Determine the [x, y] coordinate at the center of the cell enclosing the given text.  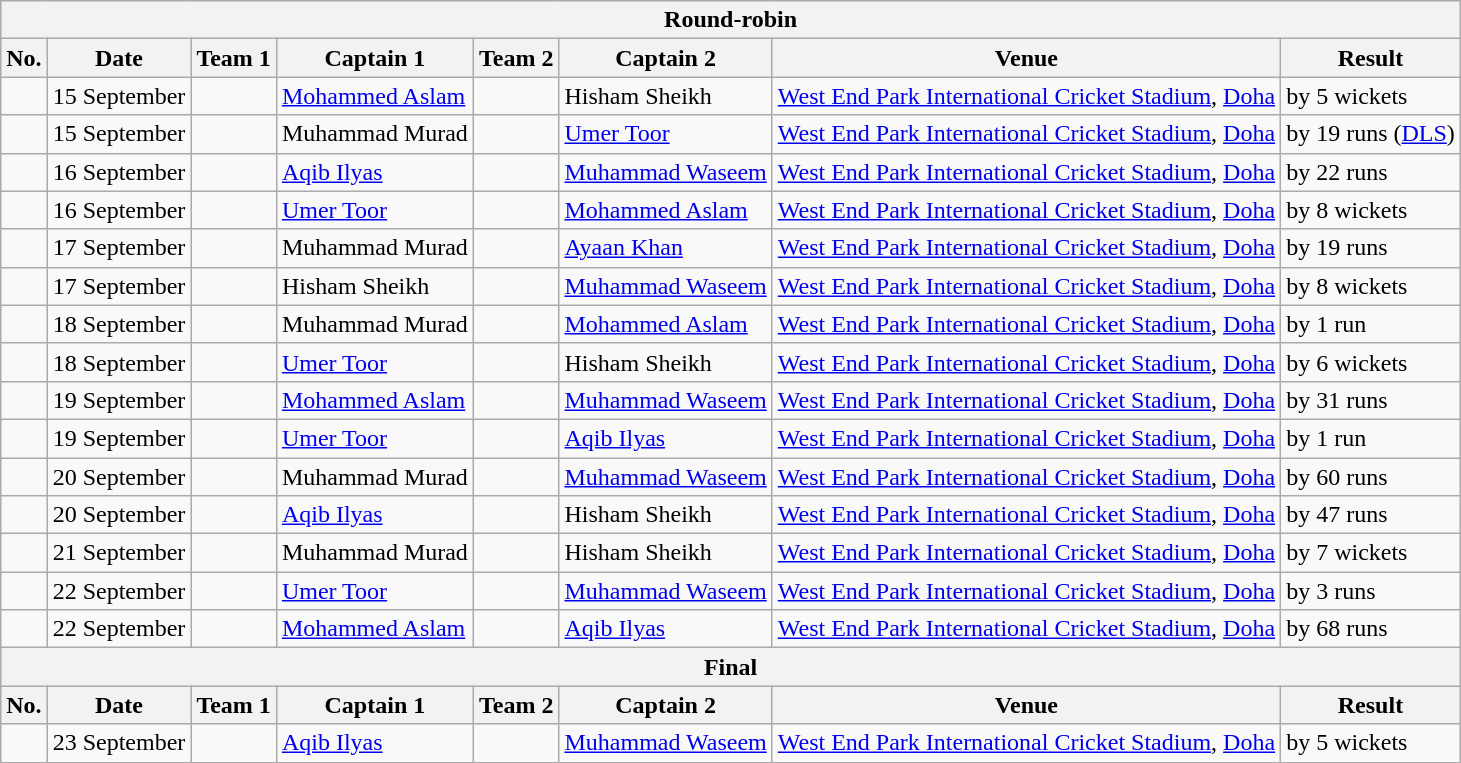
by 47 runs [1371, 515]
by 6 wickets [1371, 362]
by 60 runs [1371, 477]
Ayaan Khan [666, 248]
by 19 runs [1371, 248]
21 September [119, 553]
Round-robin [731, 20]
by 7 wickets [1371, 553]
by 22 runs [1371, 172]
by 68 runs [1371, 629]
23 September [119, 743]
by 3 runs [1371, 591]
by 31 runs [1371, 400]
by 19 runs (DLS) [1371, 134]
Final [731, 667]
